Output the (x, y) coordinate of the center of the cell containing the given text.  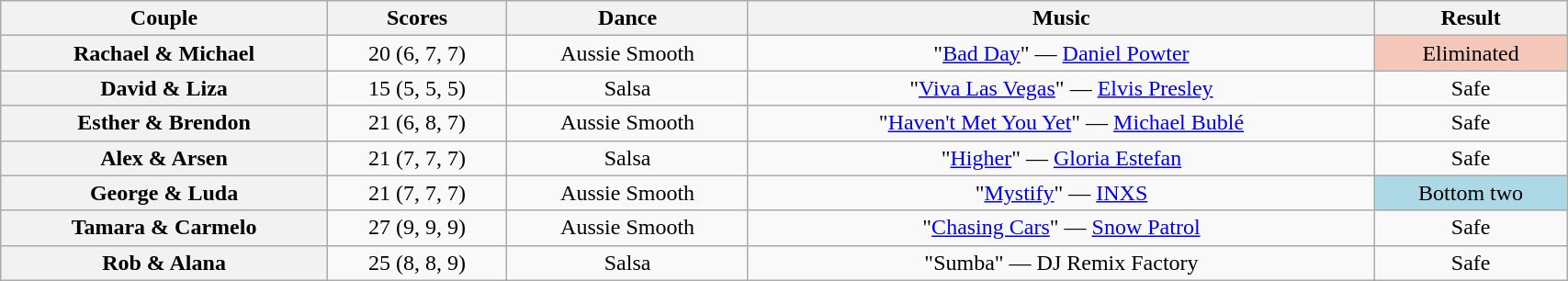
25 (8, 8, 9) (417, 263)
David & Liza (164, 88)
Esther & Brendon (164, 123)
Tamara & Carmelo (164, 228)
Rob & Alana (164, 263)
George & Luda (164, 193)
Alex & Arsen (164, 158)
Bottom two (1472, 193)
Dance (627, 18)
"Higher" — Gloria Estefan (1061, 158)
"Sumba" — DJ Remix Factory (1061, 263)
Eliminated (1472, 53)
15 (5, 5, 5) (417, 88)
Result (1472, 18)
Rachael & Michael (164, 53)
"Bad Day" — Daniel Powter (1061, 53)
20 (6, 7, 7) (417, 53)
27 (9, 9, 9) (417, 228)
"Viva Las Vegas" — Elvis Presley (1061, 88)
Couple (164, 18)
"Chasing Cars" — Snow Patrol (1061, 228)
"Haven't Met You Yet" — Michael Bublé (1061, 123)
"Mystify" — INXS (1061, 193)
21 (6, 8, 7) (417, 123)
Scores (417, 18)
Music (1061, 18)
